Capture the cell that displays the provided text and extract its (x, y) central coordinate. 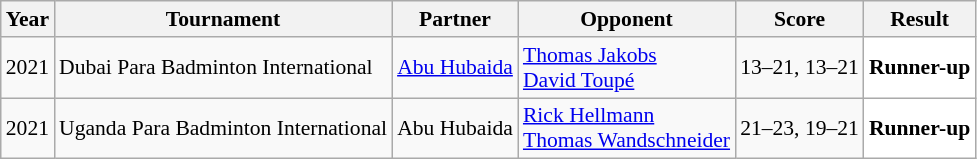
Rick Hellmann Thomas Wandschneider (626, 128)
Opponent (626, 19)
Tournament (223, 19)
Thomas Jakobs David Toupé (626, 68)
Uganda Para Badminton International (223, 128)
13–21, 13–21 (800, 68)
Dubai Para Badminton International (223, 68)
Partner (455, 19)
Result (920, 19)
Year (28, 19)
Score (800, 19)
21–23, 19–21 (800, 128)
